Determine the (x, y) coordinate at the center of the cell enclosing the given text.  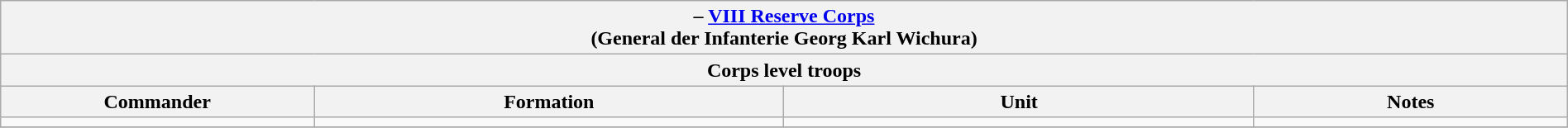
Formation (549, 102)
Corps level troops (784, 70)
Unit (1019, 102)
Notes (1411, 102)
– VIII Reserve Corps(General der Infanterie Georg Karl Wichura) (784, 28)
Commander (157, 102)
